Output the (X, Y) coordinate of the center of the cell containing the given text.  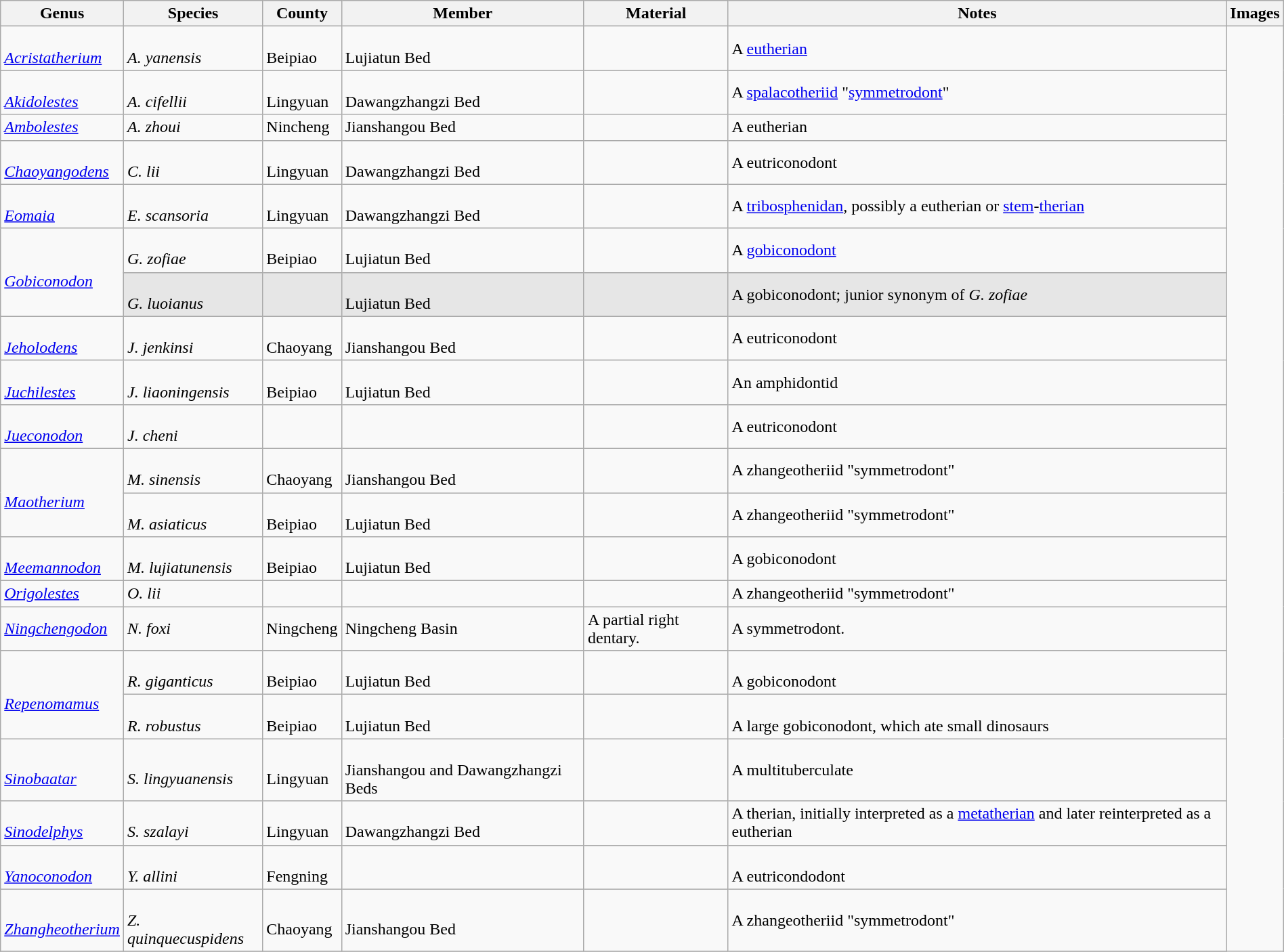
Sinobaatar (62, 770)
Species (192, 14)
Juchilestes (62, 382)
M. sinensis (192, 470)
Jeholodens (62, 339)
Genus (62, 14)
Fengning (302, 867)
Notes (977, 14)
A symmetrodont. (977, 628)
A multituberculate (977, 770)
Yanoconodon (62, 867)
Gobiconodon (62, 272)
Eomaia (62, 206)
Ningchengodon (62, 628)
A spalacotheriid "symmetrodont" (977, 92)
J. liaoningensis (192, 382)
A large gobiconodont, which ate small dinosaurs (977, 716)
Z. quinquecuspidens (192, 920)
Ningcheng (302, 628)
Repenomamus (62, 695)
Jianshangou and Dawangzhangzi Beds (463, 770)
Acristatherium (62, 49)
J. cheni (192, 427)
Ningcheng Basin (463, 628)
S. szalayi (192, 823)
A eutricondodont (977, 867)
J. jenkinsi (192, 339)
Akidolestes (62, 92)
Images (1255, 14)
R. giganticus (192, 673)
R. robustus (192, 716)
C. lii (192, 163)
Y. allini (192, 867)
E. scansoria (192, 206)
A tribosphenidan, possibly a eutherian or stem-therian (977, 206)
G. luoianus (192, 294)
Meemannodon (62, 559)
A therian, initially interpreted as a metatherian and later reinterpreted as a eutherian (977, 823)
A gobiconodont; junior synonym of G. zofiae (977, 294)
Chaoyangodens (62, 163)
M. lujiatunensis (192, 559)
A partial right dentary. (656, 628)
G. zofiae (192, 251)
Maotherium (62, 492)
Sinodelphys (62, 823)
N. foxi (192, 628)
Material (656, 14)
A. zhoui (192, 127)
Nincheng (302, 127)
Zhangheotherium (62, 920)
A. cifellii (192, 92)
O. lii (192, 594)
Member (463, 14)
County (302, 14)
S. lingyuanensis (192, 770)
A. yanensis (192, 49)
Origolestes (62, 594)
An amphidontid (977, 382)
M. asiaticus (192, 515)
Ambolestes (62, 127)
Jueconodon (62, 427)
